Identify which cell holds the provided text, then report its (x, y) central coordinate. 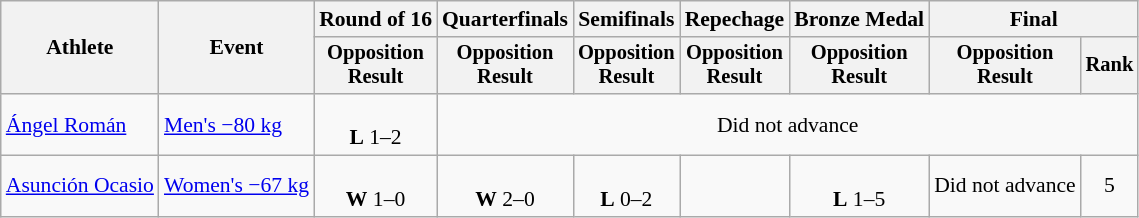
Rank (1110, 66)
Athlete (80, 48)
Bronze Medal (859, 19)
Semifinals (626, 19)
5 (1110, 186)
L 0–2 (626, 186)
L 1–2 (376, 124)
W 1–0 (376, 186)
L 1–5 (859, 186)
Asunción Ocasio (80, 186)
Women's −67 kg (236, 186)
Men's −80 kg (236, 124)
Round of 16 (376, 19)
W 2–0 (505, 186)
Event (236, 48)
Ángel Román (80, 124)
Quarterfinals (505, 19)
Repechage (735, 19)
Final (1034, 19)
